Determine the [X, Y] coordinate at the center of the cell enclosing the given text.  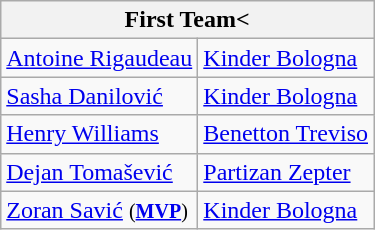
Antoine Rigaudeau [100, 58]
Sasha Danilović [100, 96]
Partizan Zepter [286, 172]
Henry Williams [100, 134]
First Team< [188, 20]
Benetton Treviso [286, 134]
Dejan Tomašević [100, 172]
Zoran Savić (MVP) [100, 210]
